Output the (x, y) coordinate of the center of the cell containing the given text.  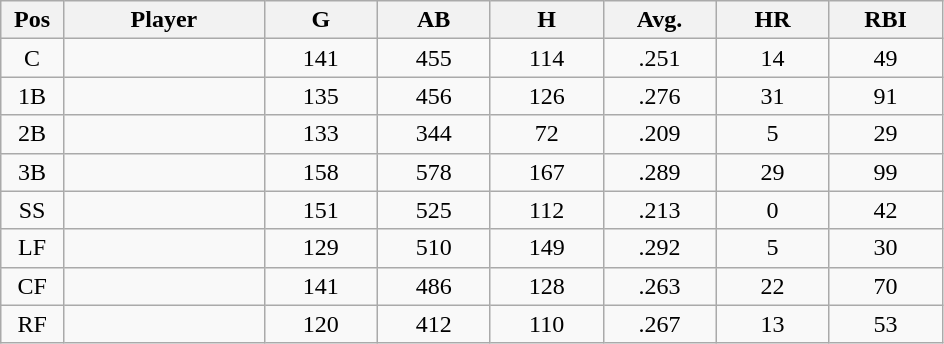
510 (434, 248)
42 (886, 210)
525 (434, 210)
Pos (32, 20)
49 (886, 58)
455 (434, 58)
53 (886, 324)
412 (434, 324)
.292 (660, 248)
135 (320, 96)
158 (320, 172)
22 (772, 286)
72 (546, 134)
14 (772, 58)
.263 (660, 286)
Player (164, 20)
0 (772, 210)
70 (886, 286)
SS (32, 210)
91 (886, 96)
126 (546, 96)
128 (546, 286)
CF (32, 286)
344 (434, 134)
HR (772, 20)
120 (320, 324)
.276 (660, 96)
H (546, 20)
1B (32, 96)
.289 (660, 172)
.209 (660, 134)
167 (546, 172)
578 (434, 172)
Avg. (660, 20)
99 (886, 172)
133 (320, 134)
456 (434, 96)
3B (32, 172)
AB (434, 20)
129 (320, 248)
486 (434, 286)
114 (546, 58)
151 (320, 210)
30 (886, 248)
RBI (886, 20)
G (320, 20)
31 (772, 96)
110 (546, 324)
RF (32, 324)
LF (32, 248)
149 (546, 248)
112 (546, 210)
13 (772, 324)
.267 (660, 324)
.213 (660, 210)
C (32, 58)
.251 (660, 58)
2B (32, 134)
